Extract the (X, Y) coordinate from the center of the cell holding the provided text.  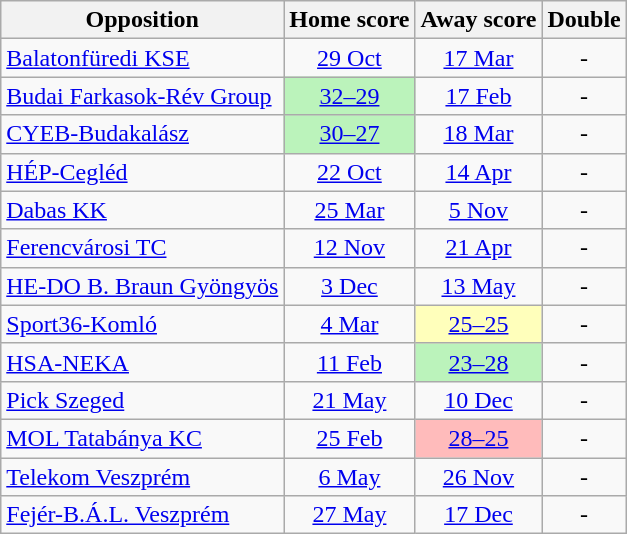
30–27 (350, 134)
10 Dec (478, 400)
Opposition (142, 20)
11 Feb (350, 362)
HSA-NEKA (142, 362)
25 Mar (350, 210)
Dabas KK (142, 210)
Home score (350, 20)
21 May (350, 400)
25 Feb (350, 438)
28–25 (478, 438)
23–28 (478, 362)
18 Mar (478, 134)
17 Dec (478, 515)
Ferencvárosi TC (142, 248)
5 Nov (478, 210)
HÉP-Cegléd (142, 172)
14 Apr (478, 172)
29 Oct (350, 58)
32–29 (350, 96)
25–25 (478, 324)
Fejér-B.Á.L. Veszprém (142, 515)
Pick Szeged (142, 400)
MOL Tatabánya KC (142, 438)
HE-DO B. Braun Gyöngyös (142, 286)
Budai Farkasok-Rév Group (142, 96)
3 Dec (350, 286)
4 Mar (350, 324)
17 Mar (478, 58)
Telekom Veszprém (142, 477)
6 May (350, 477)
26 Nov (478, 477)
21 Apr (478, 248)
CYEB-Budakalász (142, 134)
Sport36-Komló (142, 324)
27 May (350, 515)
Double (584, 20)
Away score (478, 20)
13 May (478, 286)
Balatonfüredi KSE (142, 58)
12 Nov (350, 248)
22 Oct (350, 172)
17 Feb (478, 96)
